Determine the [X, Y] coordinate at the center of the cell enclosing the given text.  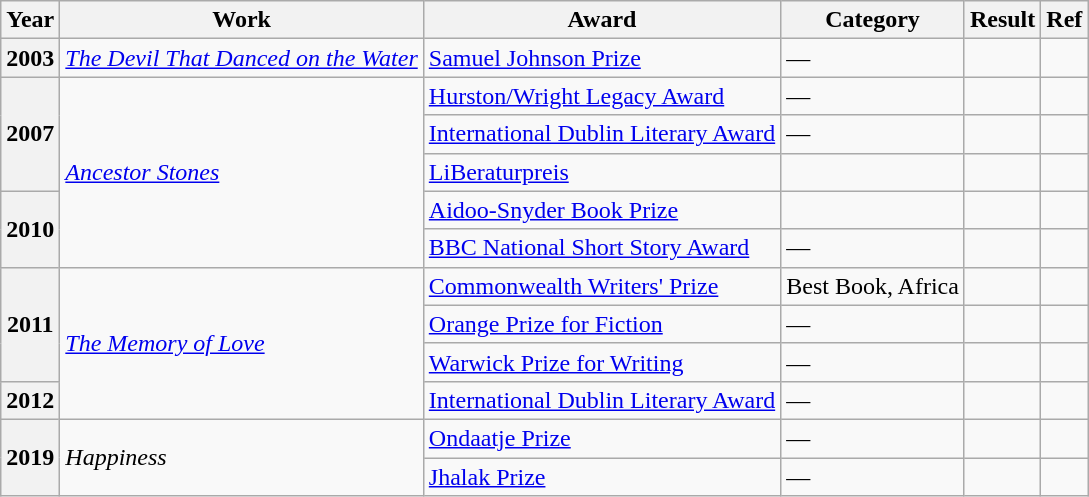
Best Book, Africa [873, 286]
LiBeraturpreis [602, 172]
Work [242, 20]
Ref [1064, 20]
Ancestor Stones [242, 172]
Commonwealth Writers' Prize [602, 286]
2010 [30, 229]
Happiness [242, 457]
Result [1002, 20]
Year [30, 20]
2012 [30, 400]
Warwick Prize for Writing [602, 362]
Jhalak Prize [602, 477]
2003 [30, 58]
Orange Prize for Fiction [602, 324]
Category [873, 20]
The Devil That Danced on the Water [242, 58]
2011 [30, 324]
Award [602, 20]
BBC National Short Story Award [602, 248]
Samuel Johnson Prize [602, 58]
2019 [30, 457]
Ondaatje Prize [602, 438]
Aidoo-Snyder Book Prize [602, 210]
Hurston/Wright Legacy Award [602, 96]
The Memory of Love [242, 343]
2007 [30, 134]
